Return (x, y) of the center of cell containing provided text 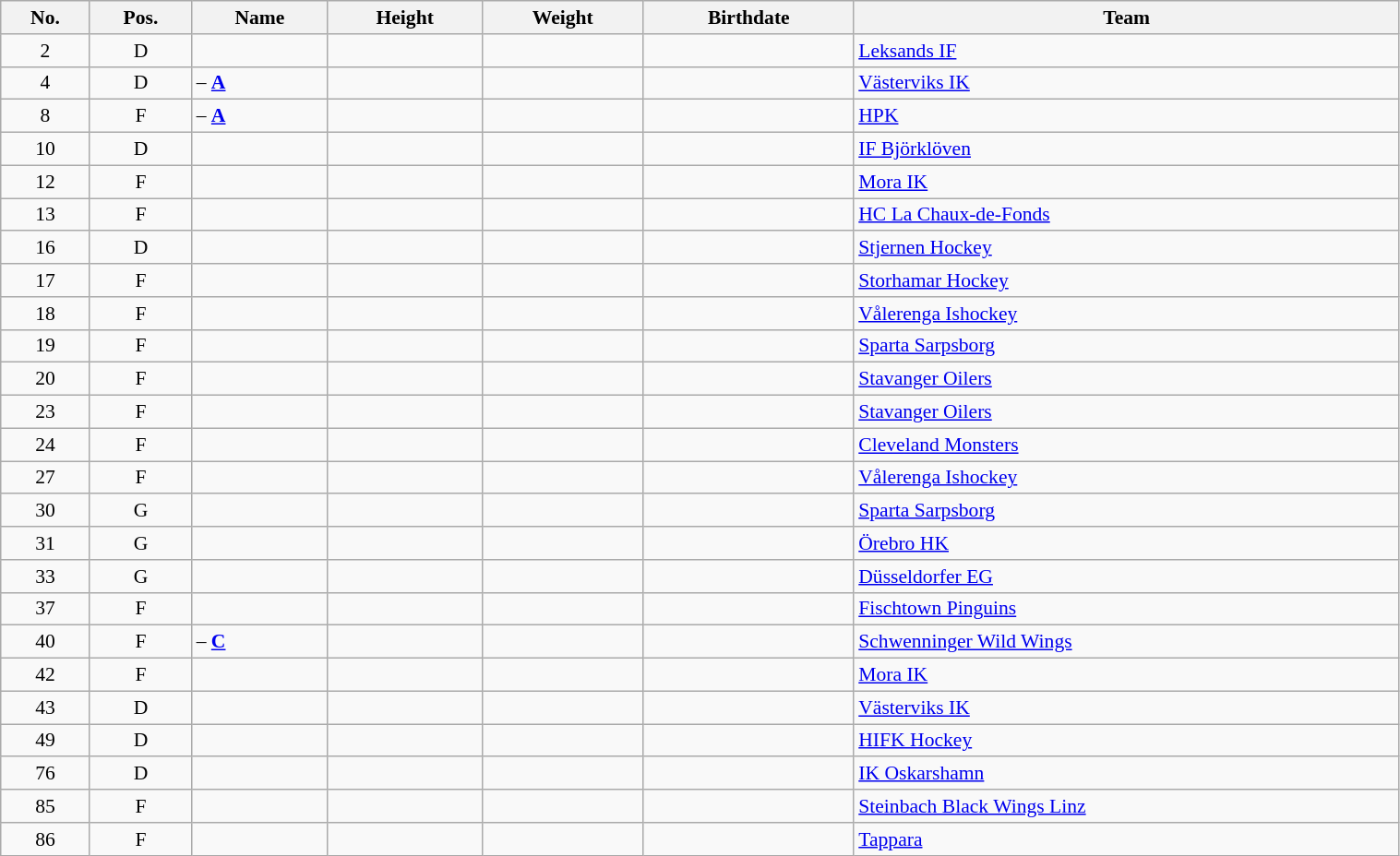
Tappara (1126, 839)
23 (46, 412)
Weight (563, 18)
Cleveland Monsters (1126, 445)
27 (46, 478)
37 (46, 609)
16 (46, 248)
12 (46, 182)
HC La Chaux-de-Fonds (1126, 215)
43 (46, 707)
8 (46, 116)
4 (46, 83)
18 (46, 314)
2 (46, 51)
33 (46, 577)
Düsseldorfer EG (1126, 577)
Schwenninger Wild Wings (1126, 642)
Fischtown Pinguins (1126, 609)
Steinbach Black Wings Linz (1126, 806)
Leksands IF (1126, 51)
10 (46, 149)
HPK (1126, 116)
13 (46, 215)
Pos. (140, 18)
40 (46, 642)
HIFK Hockey (1126, 741)
IK Oskarshamn (1126, 774)
– C (260, 642)
No. (46, 18)
19 (46, 346)
20 (46, 379)
24 (46, 445)
42 (46, 675)
Birthdate (748, 18)
31 (46, 543)
IF Björklöven (1126, 149)
Storhamar Hockey (1126, 280)
Örebro HK (1126, 543)
49 (46, 741)
85 (46, 806)
76 (46, 774)
Name (260, 18)
Stjernen Hockey (1126, 248)
17 (46, 280)
Height (404, 18)
86 (46, 839)
30 (46, 511)
Team (1126, 18)
